Identify which cell holds the provided text, then report its (X, Y) central coordinate. 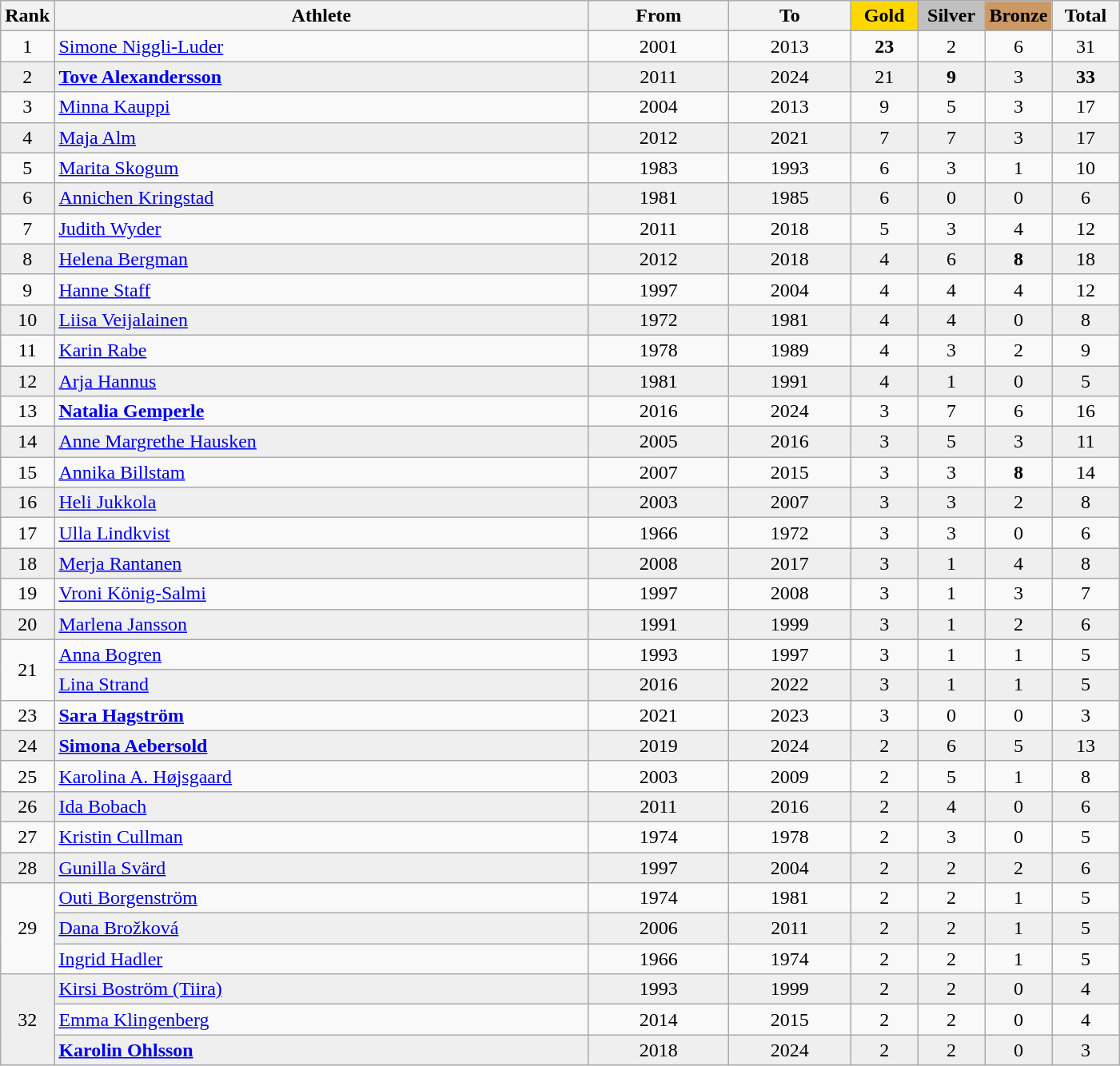
Karolin Ohlsson (321, 1050)
Athlete (321, 16)
Ingrid Hadler (321, 959)
Sara Hagström (321, 715)
Simone Niggli-Luder (321, 46)
Kirsi Boström (Tiira) (321, 989)
Anne Margrethe Hausken (321, 442)
Ida Bobach (321, 806)
25 (27, 776)
Dana Brožková (321, 929)
Hanne Staff (321, 289)
29 (27, 929)
24 (27, 746)
Total (1086, 16)
15 (27, 472)
32 (27, 1020)
20 (27, 624)
2023 (790, 715)
Karolina A. Højsgaard (321, 776)
2005 (659, 442)
2001 (659, 46)
Kristin Cullman (321, 837)
2022 (790, 685)
Gold (884, 16)
Minna Kauppi (321, 107)
2014 (659, 1020)
Annika Billstam (321, 472)
2006 (659, 929)
Tove Alexandersson (321, 77)
27 (27, 837)
Natalia Gemperle (321, 412)
Rank (27, 16)
Maja Alm (321, 137)
2009 (790, 776)
33 (1086, 77)
1985 (790, 198)
Silver (951, 16)
Vroni König-Salmi (321, 594)
31 (1086, 46)
Liisa Veijalainen (321, 320)
Emma Klingenberg (321, 1020)
Merja Rantanen (321, 563)
Annichen Kringstad (321, 198)
Judith Wyder (321, 229)
Outi Borgenström (321, 898)
From (659, 16)
2017 (790, 563)
19 (27, 594)
Lina Strand (321, 685)
To (790, 16)
26 (27, 806)
Marita Skogum (321, 168)
Karin Rabe (321, 350)
1983 (659, 168)
Marlena Jansson (321, 624)
Helena Bergman (321, 259)
Ulla Lindkvist (321, 533)
Arja Hannus (321, 381)
Heli Jukkola (321, 503)
28 (27, 867)
1989 (790, 350)
2019 (659, 746)
Simona Aebersold (321, 746)
Gunilla Svärd (321, 867)
Anna Bogren (321, 654)
Bronze (1018, 16)
